Extract the (x, y) coordinate from the center of the cell holding the provided text.  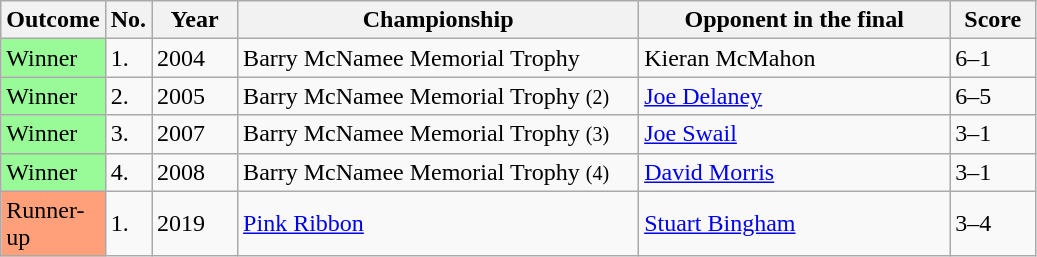
Championship (438, 20)
David Morris (794, 172)
No. (128, 20)
Joe Delaney (794, 96)
2004 (195, 58)
Pink Ribbon (438, 224)
Barry McNamee Memorial Trophy (438, 58)
Barry McNamee Memorial Trophy (2) (438, 96)
Kieran McMahon (794, 58)
Opponent in the final (794, 20)
Stuart Bingham (794, 224)
4. (128, 172)
Year (195, 20)
Barry McNamee Memorial Trophy (3) (438, 134)
Joe Swail (794, 134)
2007 (195, 134)
6–1 (993, 58)
2008 (195, 172)
3. (128, 134)
2. (128, 96)
2005 (195, 96)
3–4 (993, 224)
Barry McNamee Memorial Trophy (4) (438, 172)
Score (993, 20)
2019 (195, 224)
Outcome (53, 20)
6–5 (993, 96)
Runner-up (53, 224)
